Pinpoint the cell where the given text exists, returning its (X, Y) midpoint coordinate. 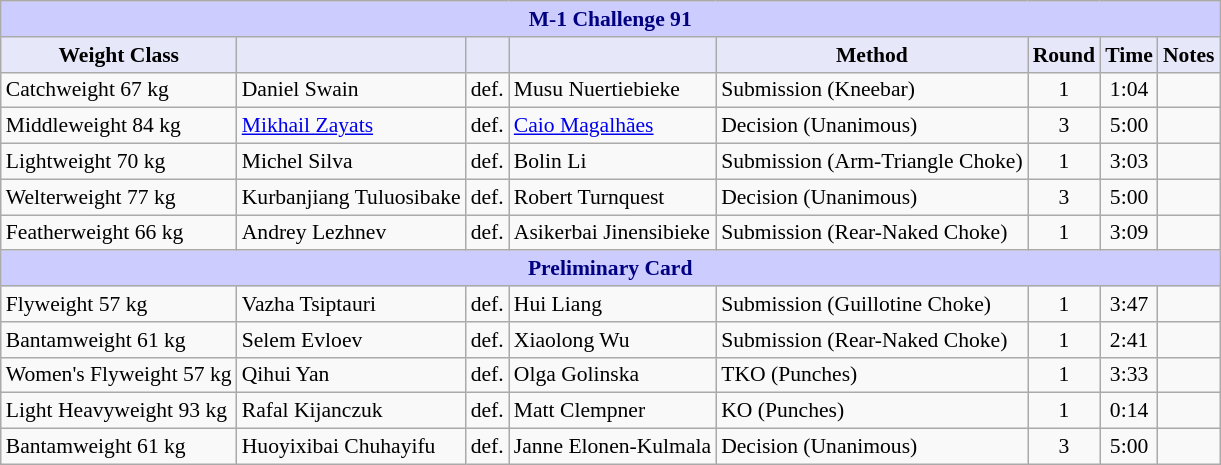
3:03 (1129, 162)
Michel Silva (352, 162)
M-1 Challenge 91 (610, 19)
Light Heavyweight 93 kg (119, 411)
Huoyixibai Chuhayifu (352, 447)
Daniel Swain (352, 90)
Andrey Lezhnev (352, 233)
3:33 (1129, 375)
Catchweight 67 kg (119, 90)
Caio Magalhães (612, 126)
TKO (Punches) (872, 375)
Submission (Arm-Triangle Choke) (872, 162)
Qihui Yan (352, 375)
Lightweight 70 kg (119, 162)
0:14 (1129, 411)
Submission (Guillotine Choke) (872, 304)
3:47 (1129, 304)
Bolin Li (612, 162)
KO (Punches) (872, 411)
Notes (1189, 55)
Asikerbai Jinensibieke (612, 233)
Preliminary Card (610, 269)
Middleweight 84 kg (119, 126)
Welterweight 77 kg (119, 197)
Flyweight 57 kg (119, 304)
Musu Nuertiebieke (612, 90)
Robert Turnquest (612, 197)
Matt Clempner (612, 411)
Janne Elonen-Kulmala (612, 447)
Round (1064, 55)
Time (1129, 55)
Women's Flyweight 57 kg (119, 375)
Weight Class (119, 55)
3:09 (1129, 233)
Xiaolong Wu (612, 340)
1:04 (1129, 90)
Vazha Tsiptauri (352, 304)
Olga Golinska (612, 375)
Rafal Kijanczuk (352, 411)
Method (872, 55)
Hui Liang (612, 304)
Featherweight 66 kg (119, 233)
Kurbanjiang Tuluosibake (352, 197)
2:41 (1129, 340)
Mikhail Zayats (352, 126)
Submission (Kneebar) (872, 90)
Selem Evloev (352, 340)
